Find where the given text appears and provide that cell's center as [X, Y] coordinate. 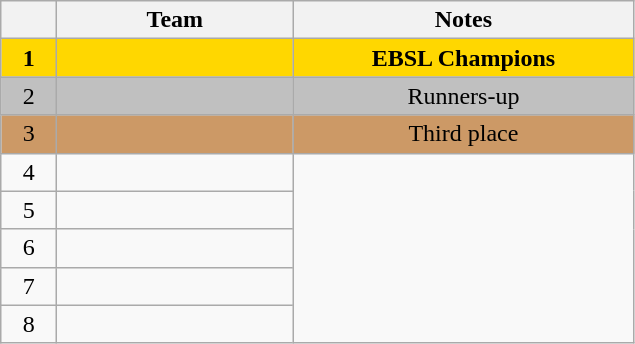
Third place [464, 134]
1 [29, 58]
Team [175, 20]
Notes [464, 20]
5 [29, 210]
8 [29, 324]
Runners-up [464, 96]
EBSL Champions [464, 58]
6 [29, 248]
2 [29, 96]
4 [29, 172]
7 [29, 286]
3 [29, 134]
